Pinpoint the cell where the given text exists, returning its (X, Y) midpoint coordinate. 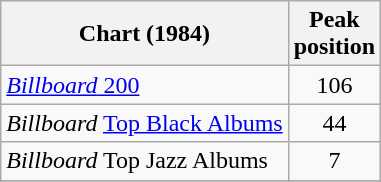
Peakposition (334, 34)
Billboard Top Black Albums (144, 123)
Billboard Top Jazz Albums (144, 161)
Billboard 200 (144, 85)
106 (334, 85)
44 (334, 123)
Chart (1984) (144, 34)
7 (334, 161)
